Scan for the cell matching the given text and deliver its [X, Y] coordinate at center. 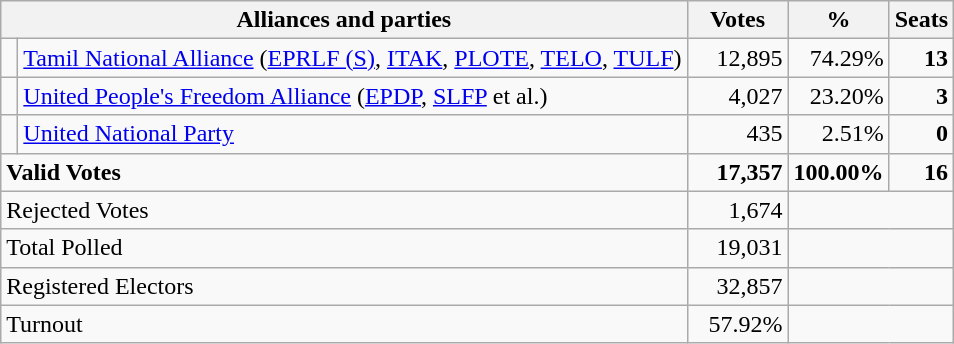
57.92% [738, 324]
Total Polled [344, 248]
4,027 [738, 96]
19,031 [738, 248]
Votes [738, 20]
16 [921, 172]
Rejected Votes [344, 210]
100.00% [838, 172]
1,674 [738, 210]
12,895 [738, 58]
23.20% [838, 96]
% [838, 20]
32,857 [738, 286]
13 [921, 58]
Valid Votes [344, 172]
3 [921, 96]
Registered Electors [344, 286]
United People's Freedom Alliance (EPDP, SLFP et al.) [352, 96]
435 [738, 134]
Turnout [344, 324]
74.29% [838, 58]
2.51% [838, 134]
Tamil National Alliance (EPRLF (S), ITAK, PLOTE, TELO, TULF) [352, 58]
Seats [921, 20]
United National Party [352, 134]
17,357 [738, 172]
0 [921, 134]
Alliances and parties [344, 20]
